Pinpoint the cell where the given text exists, returning its (X, Y) midpoint coordinate. 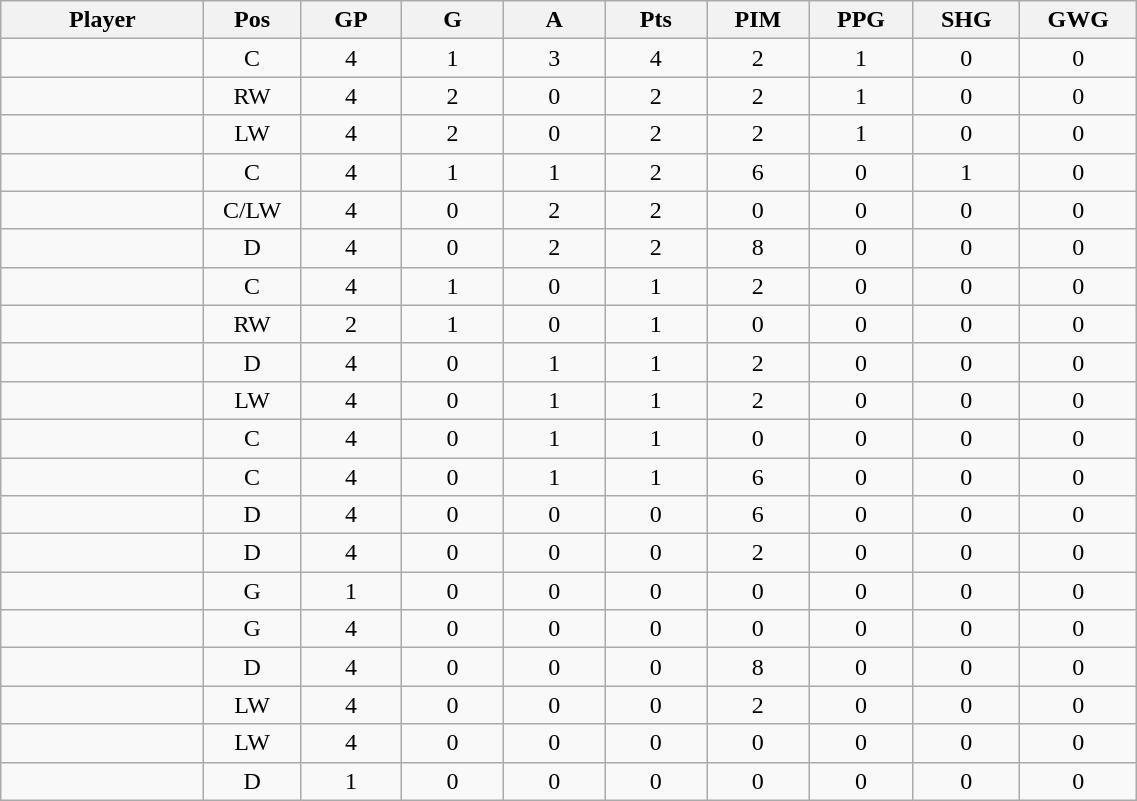
C/LW (252, 210)
GP (351, 20)
Pos (252, 20)
Player (102, 20)
3 (554, 58)
PPG (861, 20)
PIM (758, 20)
GWG (1078, 20)
Pts (656, 20)
A (554, 20)
SHG (966, 20)
